Scan for the cell matching the given text and deliver its (x, y) coordinate at center. 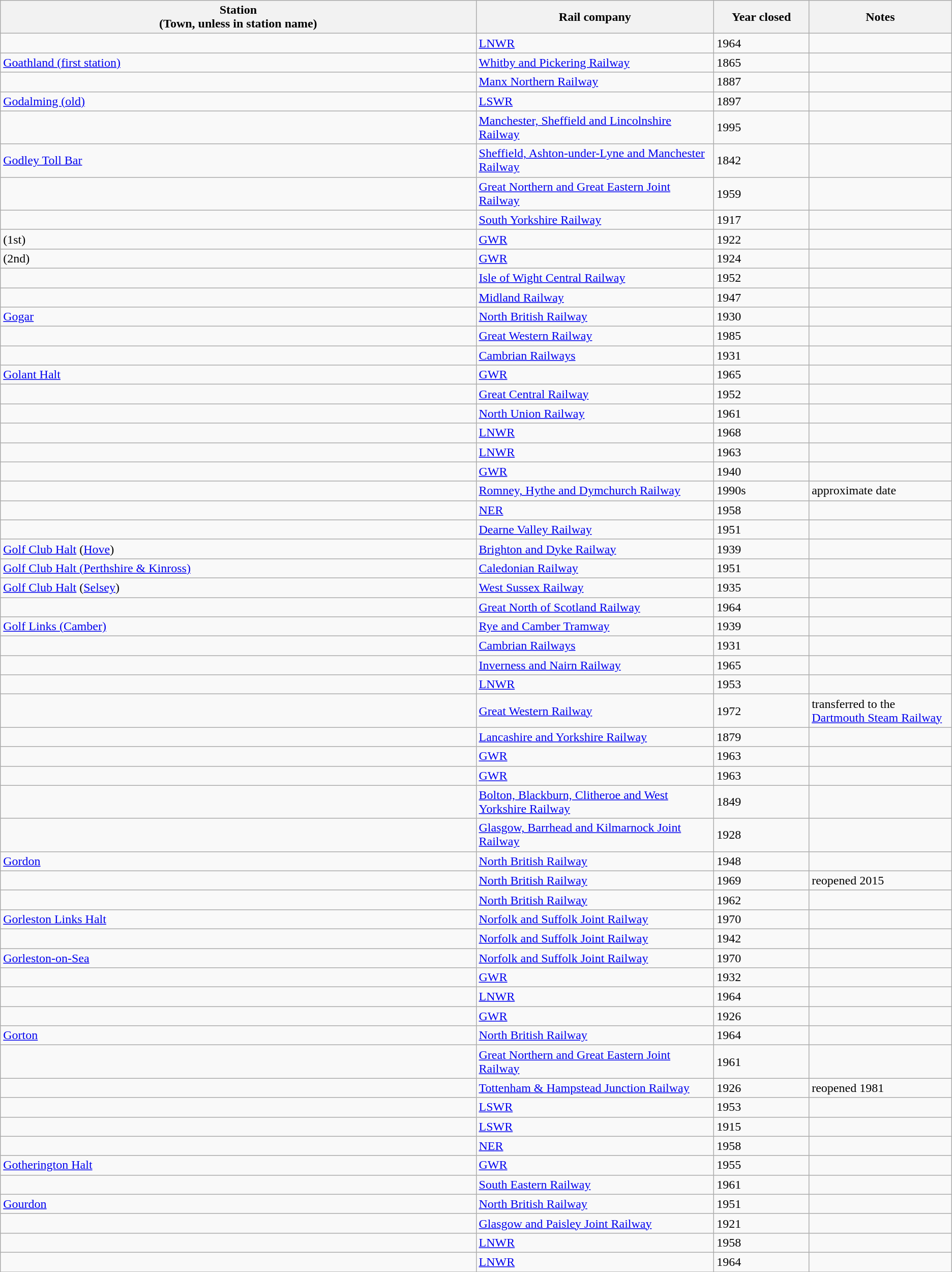
Manchester, Sheffield and Lincolnshire Railway (595, 127)
Godalming (old) (238, 101)
1942 (762, 938)
transferred to the Dartmouth Steam Railway (881, 711)
South Eastern Railway (595, 1185)
1959 (762, 193)
1924 (762, 258)
reopened 1981 (881, 1088)
1985 (762, 336)
South Yorkshire Railway (595, 220)
Whitby and Pickering Railway (595, 63)
1962 (762, 900)
1947 (762, 298)
1887 (762, 82)
Gorleston Links Halt (238, 919)
1948 (762, 861)
1972 (762, 711)
Bolton, Blackburn, Clitheroe and West Yorkshire Railway (595, 802)
Lancashire and Yorkshire Railway (595, 737)
1968 (762, 433)
approximate date (881, 491)
Rye and Camber Tramway (595, 627)
reopened 2015 (881, 880)
1922 (762, 239)
Golant Halt (238, 375)
North Union Railway (595, 413)
Gordon (238, 861)
Brighton and Dyke Railway (595, 549)
Sheffield, Ashton-under-Lyne and Manchester Railway (595, 161)
1842 (762, 161)
Caledonian Railway (595, 568)
1969 (762, 880)
Gogar (238, 317)
Great North of Scotland Railway (595, 607)
(1st) (238, 239)
Romney, Hythe and Dymchurch Railway (595, 491)
1897 (762, 101)
Midland Railway (595, 298)
West Sussex Railway (595, 587)
1921 (762, 1223)
Isle of Wight Central Railway (595, 278)
Station(Town, unless in station name) (238, 17)
1930 (762, 317)
1990s (762, 491)
Notes (881, 17)
1932 (762, 978)
1935 (762, 587)
1917 (762, 220)
Manx Northern Railway (595, 82)
1940 (762, 471)
1995 (762, 127)
Gotherington Halt (238, 1165)
Year closed (762, 17)
Godley Toll Bar (238, 161)
Inverness and Nairn Railway (595, 665)
Dearne Valley Railway (595, 529)
Goathland (first station) (238, 63)
1955 (762, 1165)
Golf Club Halt (Perthshire & Kinross) (238, 568)
Golf Links (Camber) (238, 627)
(2nd) (238, 258)
Golf Club Halt (Selsey) (238, 587)
Gorleston-on-Sea (238, 958)
Great Central Railway (595, 394)
Glasgow and Paisley Joint Railway (595, 1223)
Tottenham & Hampstead Junction Railway (595, 1088)
1879 (762, 737)
1915 (762, 1127)
1849 (762, 802)
Gourdon (238, 1204)
1865 (762, 63)
Golf Club Halt (Hove) (238, 549)
Gorton (238, 1036)
1928 (762, 835)
Glasgow, Barrhead and Kilmarnock Joint Railway (595, 835)
Rail company (595, 17)
